Capture the cell that displays the provided text and extract its (x, y) central coordinate. 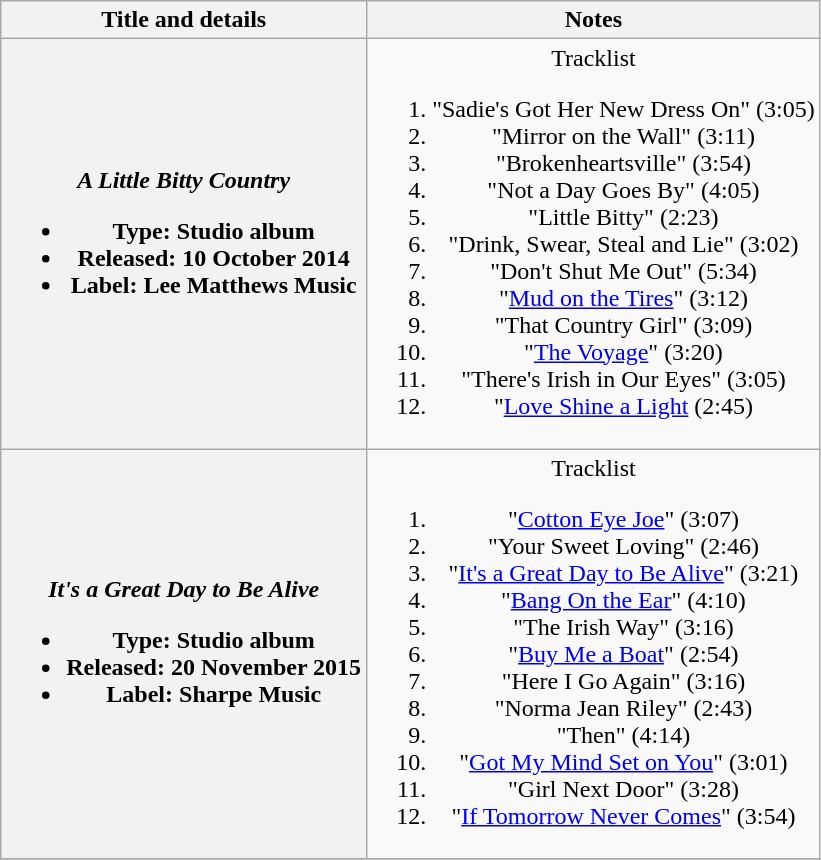
Notes (594, 20)
It's a Great Day to Be AliveType: Studio albumReleased: 20 November 2015Label: Sharpe Music (184, 654)
A Little Bitty CountryType: Studio albumReleased: 10 October 2014Label: Lee Matthews Music (184, 244)
Title and details (184, 20)
